Return (x, y) of the center of cell containing provided text 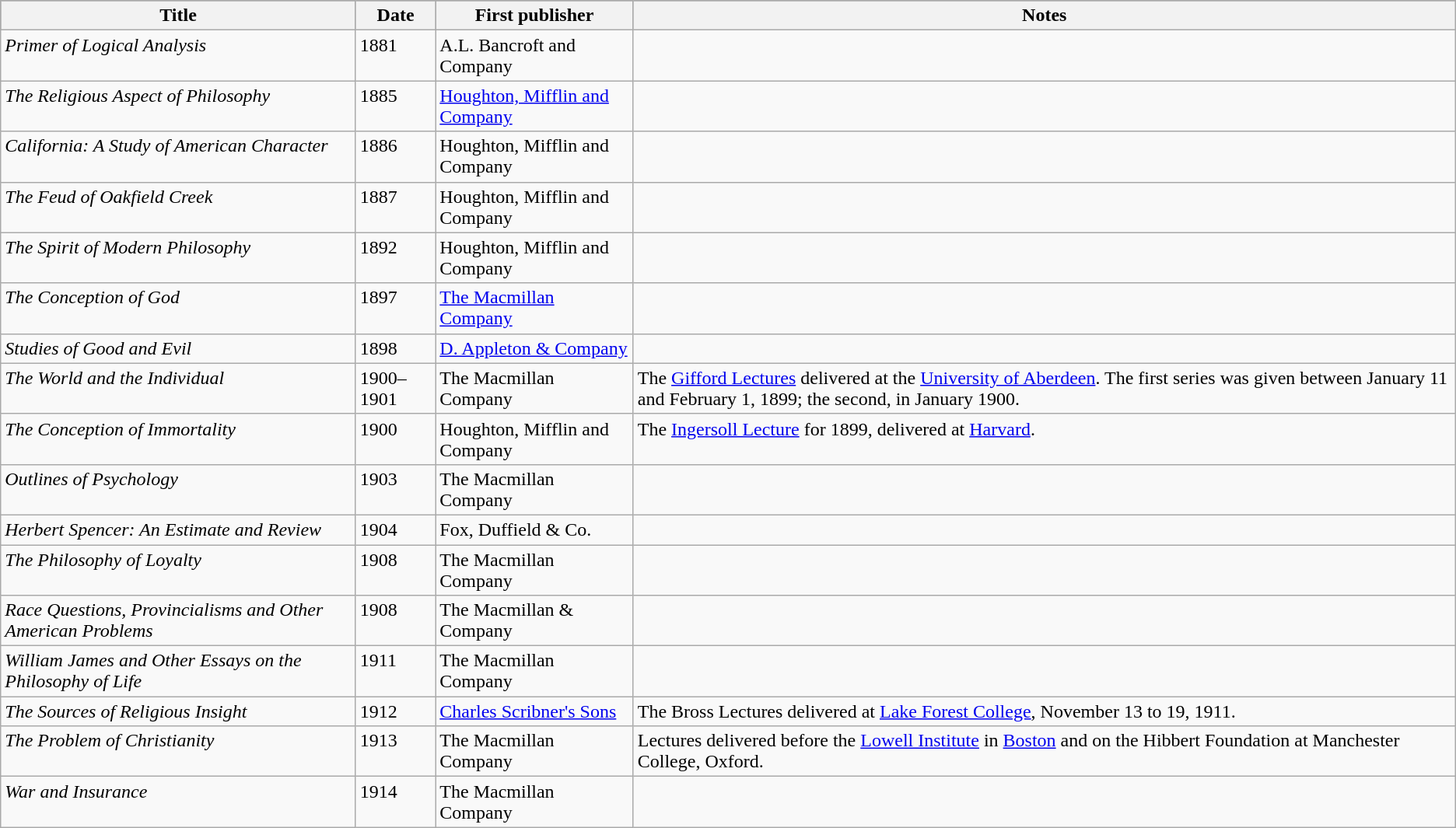
1911 (395, 672)
The Spirit of Modern Philosophy (179, 258)
Studies of Good and Evil (179, 348)
William James and Other Essays on the Philosophy of Life (179, 672)
1914 (395, 802)
Charles Scribner's Sons (534, 711)
1885 (395, 106)
The Conception of Immortality (179, 438)
D. Appleton & Company (534, 348)
The Religious Aspect of Philosophy (179, 106)
Primer of Logical Analysis (179, 56)
The Bross Lectures delivered at Lake Forest College, November 13 to 19, 1911. (1044, 711)
Race Questions, Provincialisms and Other American Problems (179, 620)
The Feud of Oakfield Creek (179, 207)
1913 (395, 751)
Title (179, 16)
The World and the Individual (179, 389)
1886 (395, 157)
1904 (395, 529)
Date (395, 16)
The Sources of Religious Insight (179, 711)
The Problem of Christianity (179, 751)
Fox, Duffield & Co. (534, 529)
1881 (395, 56)
Outlines of Psychology (179, 490)
1897 (395, 308)
Notes (1044, 16)
Lectures delivered before the Lowell Institute in Boston and on the Hibbert Foundation at Manchester College, Oxford. (1044, 751)
The Ingersoll Lecture for 1899, delivered at Harvard. (1044, 438)
First publisher (534, 16)
1900–1901 (395, 389)
1892 (395, 258)
California: A Study of American Character (179, 157)
1898 (395, 348)
1903 (395, 490)
1900 (395, 438)
War and Insurance (179, 802)
Herbert Spencer: An Estimate and Review (179, 529)
The Philosophy of Loyalty (179, 569)
The Conception of God (179, 308)
The Macmillan & Company (534, 620)
1887 (395, 207)
A.L. Bancroft and Company (534, 56)
1912 (395, 711)
